Return (X, Y) of the center of cell containing provided text 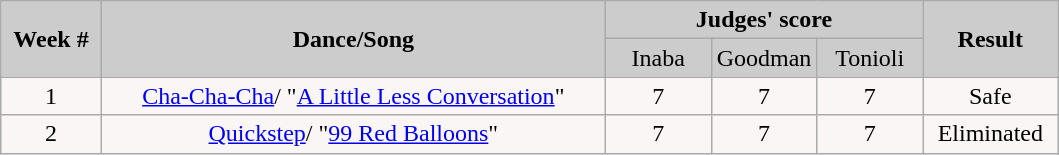
Safe (990, 96)
Inaba (658, 58)
Week # (51, 39)
Goodman (764, 58)
Quickstep/ "99 Red Balloons" (353, 134)
2 (51, 134)
Dance/Song (353, 39)
1 (51, 96)
Cha-Cha-Cha/ "A Little Less Conversation" (353, 96)
Judges' score (764, 20)
Tonioli (870, 58)
Result (990, 39)
Eliminated (990, 134)
